Capture the cell that displays the provided text and extract its [x, y] central coordinate. 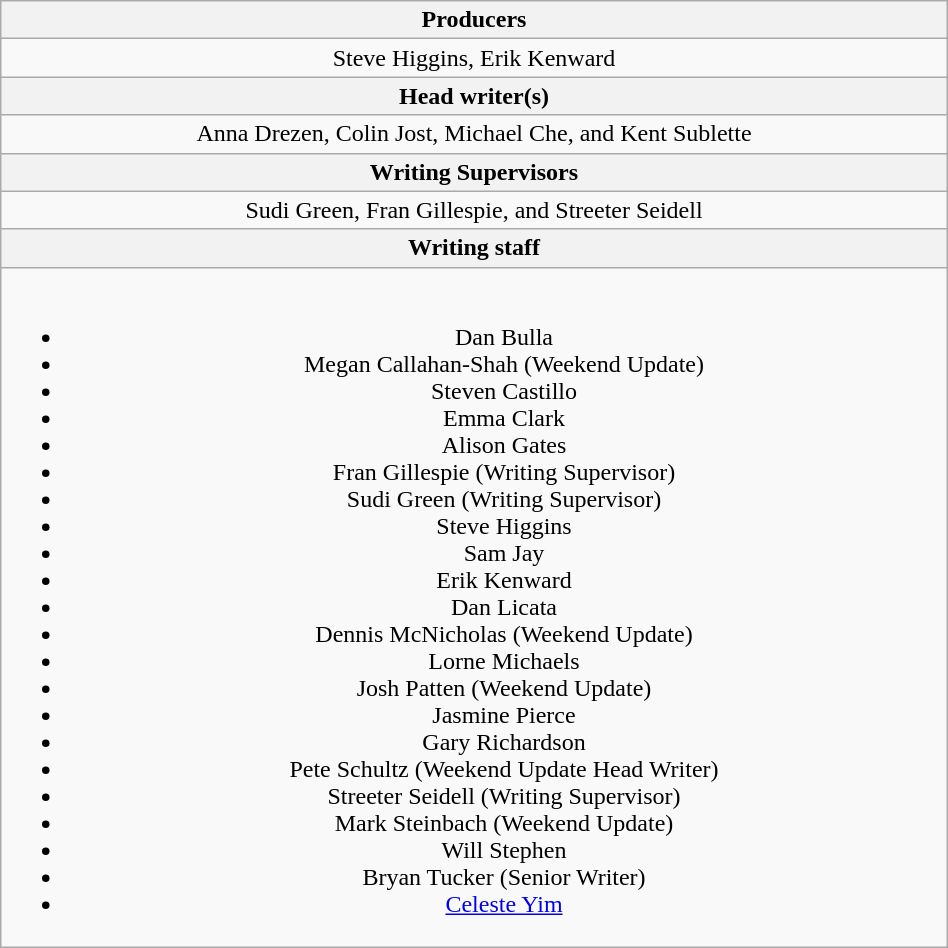
Head writer(s) [474, 96]
Sudi Green, Fran Gillespie, and Streeter Seidell [474, 210]
Writing staff [474, 248]
Anna Drezen, Colin Jost, Michael Che, and Kent Sublette [474, 134]
Writing Supervisors [474, 172]
Producers [474, 20]
Steve Higgins, Erik Kenward [474, 58]
